For the text-containing cell, return its midpoint in (X, Y) coordinate format. 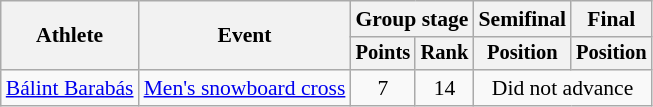
Final (611, 19)
Points (382, 54)
Semifinal (523, 19)
7 (382, 88)
Bálint Barabás (70, 88)
Rank (444, 54)
Athlete (70, 36)
Men's snowboard cross (245, 88)
14 (444, 88)
Did not advance (563, 88)
Event (245, 36)
Group stage (412, 19)
